From the cell containing the given text, extract its center point as [x, y] coordinate. 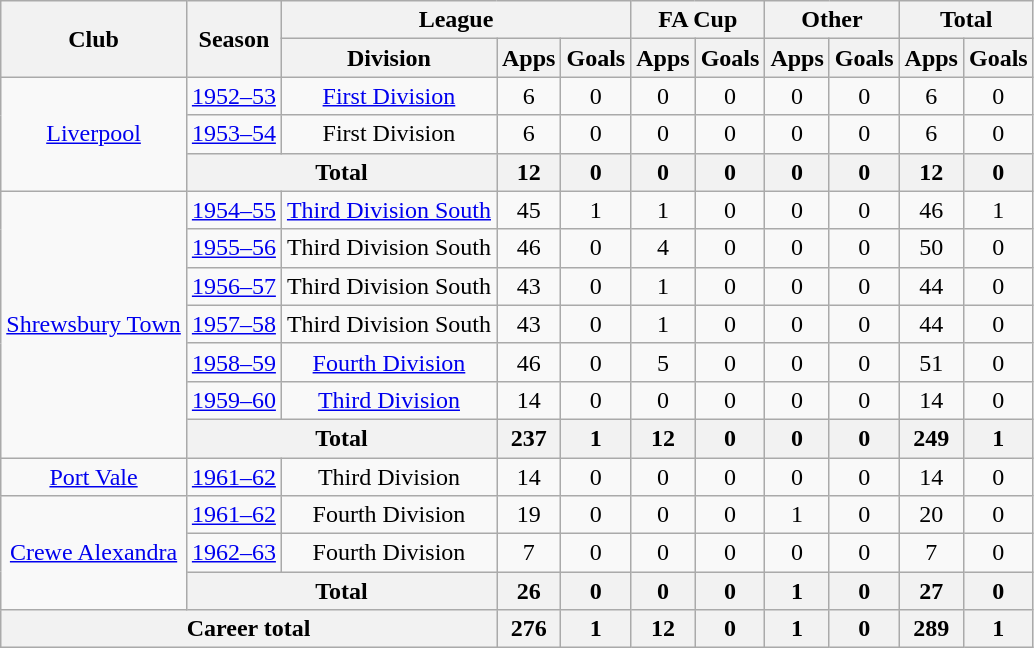
50 [931, 248]
1955–56 [234, 248]
4 [663, 248]
237 [528, 438]
Shrewsbury Town [94, 324]
249 [931, 438]
1956–57 [234, 286]
FA Cup [698, 20]
1954–55 [234, 210]
1962–63 [234, 553]
Liverpool [94, 134]
5 [663, 362]
51 [931, 362]
45 [528, 210]
Season [234, 39]
Other [832, 20]
289 [931, 629]
276 [528, 629]
1959–60 [234, 400]
Crewe Alexandra [94, 553]
20 [931, 515]
Port Vale [94, 477]
1958–59 [234, 362]
Club [94, 39]
26 [528, 591]
Career total [249, 629]
League [456, 20]
19 [528, 515]
Division [388, 58]
27 [931, 591]
1952–53 [234, 96]
1953–54 [234, 134]
1957–58 [234, 324]
